Find where the given text appears and provide that cell's center as (x, y) coordinate. 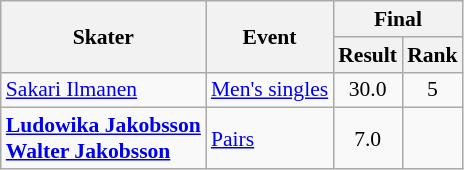
30.0 (368, 90)
5 (432, 90)
Pairs (270, 138)
Men's singles (270, 90)
Rank (432, 55)
Skater (104, 36)
Result (368, 55)
7.0 (368, 138)
Sakari Ilmanen (104, 90)
Final (398, 19)
Event (270, 36)
Ludowika Jakobsson Walter Jakobsson (104, 138)
